Return the (X, Y) coordinate for the center point of the cell that contains the specified text.  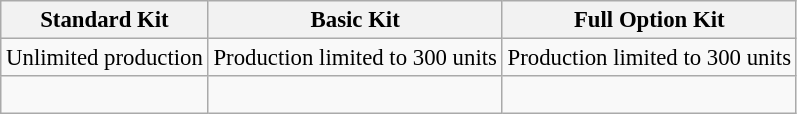
Unlimited production (104, 58)
Basic Kit (355, 20)
Standard Kit (104, 20)
Full Option Kit (649, 20)
